Locate the cell with the specified text and output its (x, y) center coordinate. 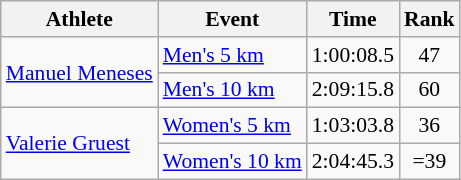
Women's 5 km (232, 126)
2:09:15.8 (353, 90)
60 (430, 90)
Women's 10 km (232, 162)
47 (430, 55)
Time (353, 19)
1:03:03.8 (353, 126)
Rank (430, 19)
=39 (430, 162)
Manuel Meneses (80, 72)
2:04:45.3 (353, 162)
Valerie Gruest (80, 144)
Men's 10 km (232, 90)
Event (232, 19)
Athlete (80, 19)
36 (430, 126)
1:00:08.5 (353, 55)
Men's 5 km (232, 55)
